Pinpoint the cell where the given text exists, returning its (X, Y) midpoint coordinate. 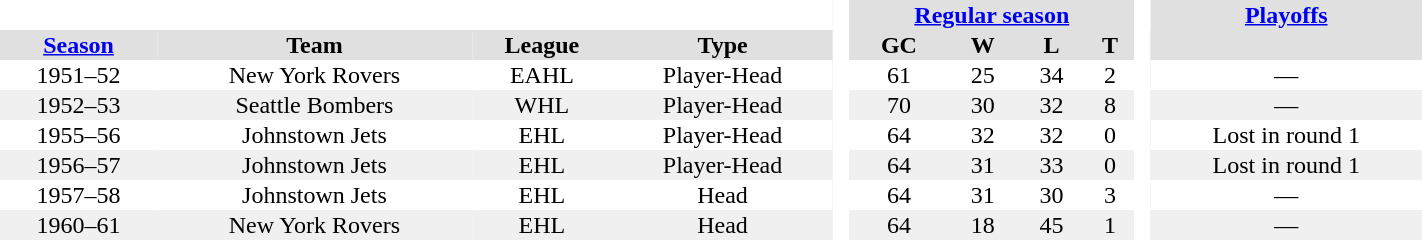
1957–58 (78, 195)
WHL (542, 105)
Playoffs (1286, 15)
Team (314, 45)
2 (1110, 75)
45 (1052, 225)
33 (1052, 165)
W (984, 45)
8 (1110, 105)
18 (984, 225)
L (1052, 45)
3 (1110, 195)
League (542, 45)
34 (1052, 75)
1 (1110, 225)
70 (898, 105)
1960–61 (78, 225)
1951–52 (78, 75)
25 (984, 75)
Season (78, 45)
1956–57 (78, 165)
Type (722, 45)
GC (898, 45)
T (1110, 45)
Seattle Bombers (314, 105)
EAHL (542, 75)
61 (898, 75)
1955–56 (78, 135)
Regular season (992, 15)
1952–53 (78, 105)
